Provide the [X, Y] coordinate of the cell's center where the given text is located.  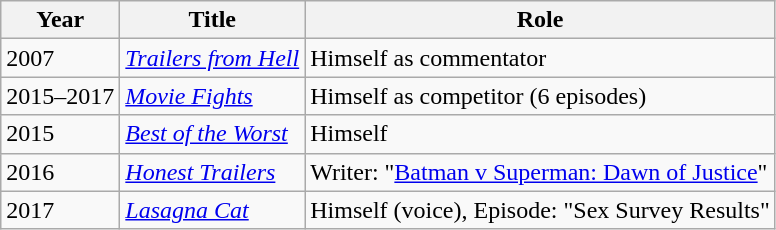
Himself (voice), Episode: "Sex Survey Results" [540, 210]
Lasagna Cat [212, 210]
2017 [60, 210]
2015 [60, 134]
2007 [60, 58]
Honest Trailers [212, 172]
Writer: "Batman v Superman: Dawn of Justice" [540, 172]
2015–2017 [60, 96]
Himself as competitor (6 episodes) [540, 96]
2016 [60, 172]
Trailers from Hell [212, 58]
Role [540, 20]
Title [212, 20]
Year [60, 20]
Best of the Worst [212, 134]
Himself [540, 134]
Movie Fights [212, 96]
Himself as commentator [540, 58]
